Capture the cell that displays the provided text and extract its [X, Y] central coordinate. 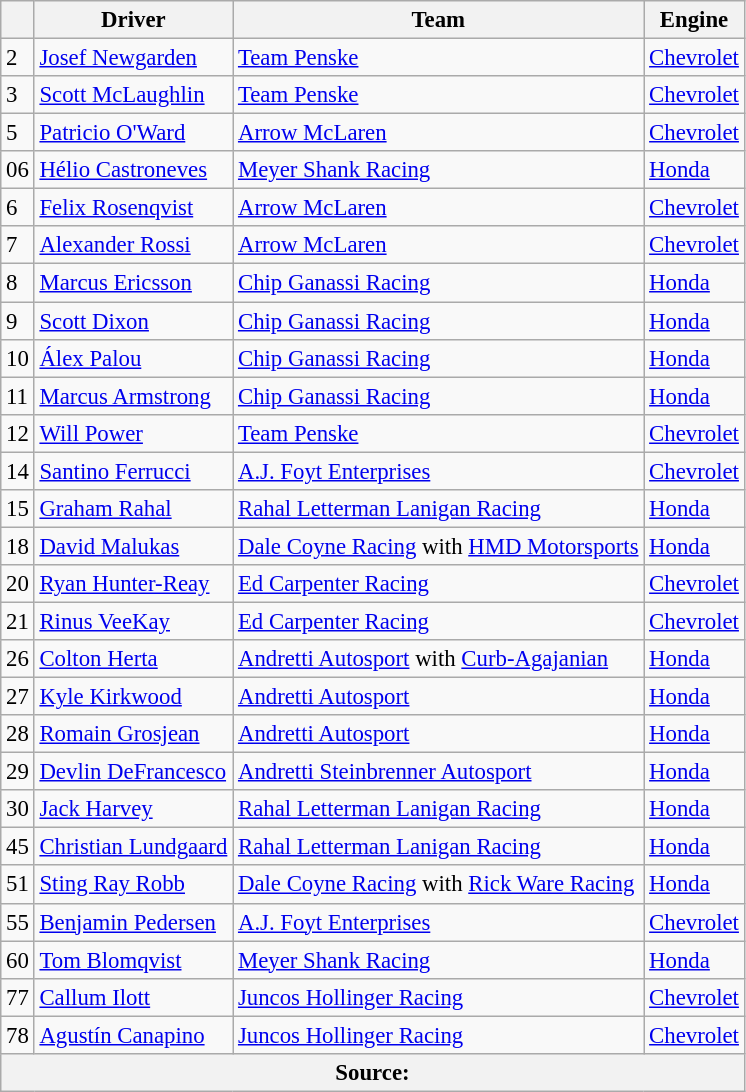
Álex Palou [134, 358]
60 [18, 960]
Alexander Rossi [134, 245]
14 [18, 471]
9 [18, 321]
06 [18, 170]
Kyle Kirkwood [134, 697]
Scott McLaughlin [134, 95]
Agustín Canapino [134, 1035]
Colton Herta [134, 659]
28 [18, 734]
30 [18, 809]
Will Power [134, 433]
29 [18, 772]
Josef Newgarden [134, 58]
15 [18, 509]
7 [18, 245]
Scott Dixon [134, 321]
Source: [372, 1073]
10 [18, 358]
6 [18, 208]
Graham Rahal [134, 509]
Rinus VeeKay [134, 621]
Callum Ilott [134, 997]
5 [18, 133]
Marcus Ericsson [134, 283]
Santino Ferrucci [134, 471]
78 [18, 1035]
David Malukas [134, 546]
Devlin DeFrancesco [134, 772]
Dale Coyne Racing with Rick Ware Racing [438, 885]
Marcus Armstrong [134, 396]
Engine [694, 20]
Dale Coyne Racing with HMD Motorsports [438, 546]
Christian Lundgaard [134, 847]
55 [18, 922]
51 [18, 885]
2 [18, 58]
26 [18, 659]
20 [18, 584]
Jack Harvey [134, 809]
45 [18, 847]
8 [18, 283]
Tom Blomqvist [134, 960]
Driver [134, 20]
Hélio Castroneves [134, 170]
Ryan Hunter-Reay [134, 584]
Andretti Steinbrenner Autosport [438, 772]
11 [18, 396]
12 [18, 433]
Felix Rosenqvist [134, 208]
Sting Ray Robb [134, 885]
Romain Grosjean [134, 734]
Andretti Autosport with Curb-Agajanian [438, 659]
3 [18, 95]
27 [18, 697]
Patricio O'Ward [134, 133]
77 [18, 997]
Benjamin Pedersen [134, 922]
18 [18, 546]
21 [18, 621]
Team [438, 20]
